From the cell containing the given text, extract its center point as [X, Y] coordinate. 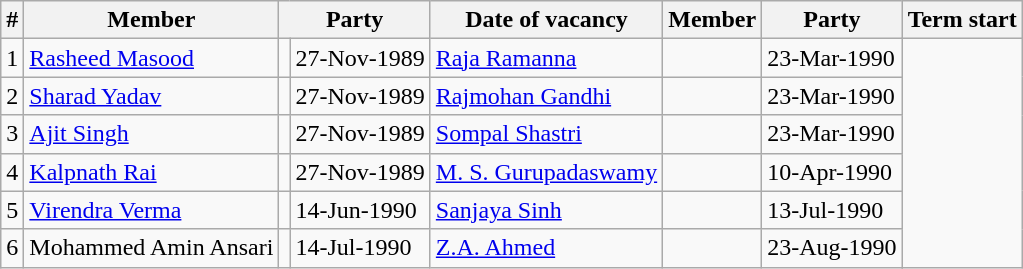
Rasheed Masood [152, 58]
4 [12, 172]
Kalpnath Rai [152, 172]
Sompal Shastri [546, 134]
Term start [962, 20]
14-Jun-1990 [360, 210]
23-Aug-1990 [832, 248]
5 [12, 210]
6 [12, 248]
2 [12, 96]
M. S. Gurupadaswamy [546, 172]
Mohammed Amin Ansari [152, 248]
Ajit Singh [152, 134]
Date of vacancy [546, 20]
3 [12, 134]
Virendra Verma [152, 210]
Raja Ramanna [546, 58]
# [12, 20]
Sanjaya Sinh [546, 210]
Rajmohan Gandhi [546, 96]
14-Jul-1990 [360, 248]
10-Apr-1990 [832, 172]
Sharad Yadav [152, 96]
13-Jul-1990 [832, 210]
1 [12, 58]
Z.A. Ahmed [546, 248]
